Output the (x, y) coordinate of the center of the cell containing the given text.  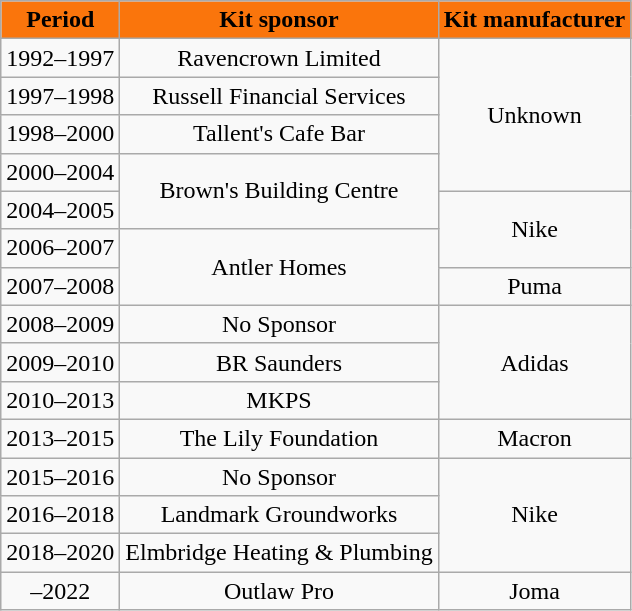
Adidas (534, 362)
Kit manufacturer (534, 20)
2007–2008 (60, 286)
Antler Homes (279, 267)
MKPS (279, 400)
2006–2007 (60, 248)
Elmbridge Heating & Plumbing (279, 553)
Kit sponsor (279, 20)
Brown's Building Centre (279, 191)
1997–1998 (60, 96)
Russell Financial Services (279, 96)
2000–2004 (60, 172)
The Lily Foundation (279, 438)
2013–2015 (60, 438)
1992–1997 (60, 58)
BR Saunders (279, 362)
Puma (534, 286)
–2022 (60, 591)
Outlaw Pro (279, 591)
2010–2013 (60, 400)
2015–2016 (60, 477)
Tallent's Cafe Bar (279, 134)
1998–2000 (60, 134)
2016–2018 (60, 515)
Landmark Groundworks (279, 515)
Ravencrown Limited (279, 58)
Period (60, 20)
2009–2010 (60, 362)
Joma (534, 591)
Macron (534, 438)
2004–2005 (60, 210)
2018–2020 (60, 553)
2008–2009 (60, 324)
Unknown (534, 115)
